Output the [X, Y] coordinate of the center of the cell containing the given text.  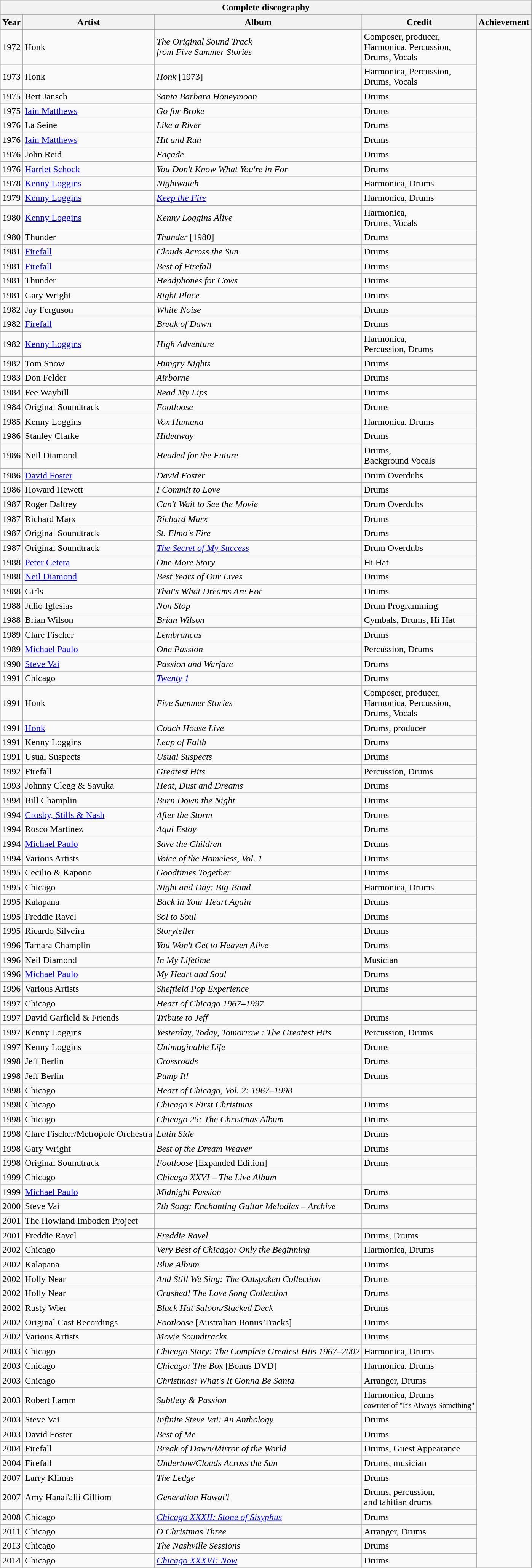
Heat, Dust and Dreams [258, 786]
Chicago 25: The Christmas Album [258, 1119]
Best of Me [258, 1434]
Save the Children [258, 844]
Can't Wait to See the Movie [258, 504]
2008 [11, 1517]
Chicago: The Box [Bonus DVD] [258, 1366]
Ricardo Silveira [89, 931]
Vox Humana [258, 421]
Hideaway [258, 436]
Nightwatch [258, 183]
Julio Iglesias [89, 606]
Hit and Run [258, 140]
Footloose [Expanded Edition] [258, 1163]
Read My Lips [258, 392]
Burn Down the Night [258, 800]
Black Hat Saloon/Stacked Deck [258, 1308]
Crossroads [258, 1061]
Chicago XXXVI: Now [258, 1560]
Johnny Clegg & Savuka [89, 786]
One More Story [258, 562]
Hi Hat [419, 562]
Rosco Martinez [89, 829]
Drum Programming [419, 606]
Crosby, Stills & Nash [89, 815]
Tamara Champlin [89, 945]
David Garfield & Friends [89, 1018]
Year [11, 22]
Sheffield Pop Experience [258, 989]
Howard Hewett [89, 490]
1978 [11, 183]
The Ledge [258, 1478]
One Passion [258, 649]
Midnight Passion [258, 1192]
Harmonica, Drumscowriter of "It's Always Something" [419, 1400]
My Heart and Soul [258, 974]
O Christmas Three [258, 1531]
Generation Hawai'i [258, 1497]
Heart of Chicago 1967–1997 [258, 1003]
Non Stop [258, 606]
Headed for the Future [258, 456]
Original Cast Recordings [89, 1322]
Don Felder [89, 378]
Harmonica,Drums, Vocals [419, 217]
Clare Fischer/Metropole Orchestra [89, 1134]
Keep the Fire [258, 198]
Façade [258, 154]
Drums, Drums [419, 1235]
After the Storm [258, 815]
Goodtimes Together [258, 873]
Latin Side [258, 1134]
Hungry Nights [258, 363]
Break of Dawn [258, 324]
Peter Cetera [89, 562]
Unimaginable Life [258, 1047]
White Noise [258, 310]
Crushed! The Love Song Collection [258, 1293]
Drums, producer [419, 728]
Bill Champlin [89, 800]
Sol to Soul [258, 916]
Heart of Chicago, Vol. 2: 1967–1998 [258, 1090]
High Adventure [258, 344]
Chicago XXVI – The Live Album [258, 1177]
Movie Soundtracks [258, 1337]
Chicago Story: The Complete Greatest Hits 1967–2002 [258, 1351]
Undertow/Clouds Across the Sun [258, 1463]
Chicago XXXII: Stone of Sisyphus [258, 1517]
Go for Broke [258, 111]
That's What Dreams Are For [258, 591]
Christmas: What's It Gonna Be Santa [258, 1380]
1990 [11, 664]
1979 [11, 198]
The Original Sound Trackfrom Five Summer Stories [258, 47]
Robert Lamm [89, 1400]
Cecilio & Kapono [89, 873]
Artist [89, 22]
Larry Klimas [89, 1478]
Harriet Schock [89, 169]
Back in Your Heart Again [258, 902]
Break of Dawn/Mirror of the World [258, 1449]
Five Summer Stories [258, 703]
Complete discography [266, 8]
You Don't Know What You're in For [258, 169]
Right Place [258, 295]
I Commit to Love [258, 490]
The Secret of My Success [258, 548]
1983 [11, 378]
Drums, musician [419, 1463]
La Seine [89, 125]
Bert Jansch [89, 96]
Fee Waybill [89, 392]
2000 [11, 1206]
Amy Hanai'alii Gilliom [89, 1497]
Album [258, 22]
Airborne [258, 378]
2014 [11, 1560]
Achievement [504, 22]
Best Years of Our Lives [258, 577]
Voice of the Homeless, Vol. 1 [258, 858]
St. Elmo's Fire [258, 533]
Harmonica, Percussion,Drums, Vocals [419, 77]
Footloose [258, 407]
Credit [419, 22]
Lembrancas [258, 635]
Rusty Wier [89, 1308]
Tom Snow [89, 363]
Tribute to Jeff [258, 1018]
Jay Ferguson [89, 310]
Drums, percussion,and tahitian drums [419, 1497]
Kenny Loggins Alive [258, 217]
Best of the Dream Weaver [258, 1148]
Blue Album [258, 1264]
Subtlety & Passion [258, 1400]
Santa Barbara Honeymoon [258, 96]
Aqui Estoy [258, 829]
You Won't Get to Heaven Alive [258, 945]
Like a River [258, 125]
Twenty 1 [258, 678]
Musician [419, 960]
Stanley Clarke [89, 436]
The Nashville Sessions [258, 1546]
Headphones for Cows [258, 281]
Coach House Live [258, 728]
Girls [89, 591]
Drums,Background Vocals [419, 456]
Pump It! [258, 1076]
Greatest Hits [258, 771]
1973 [11, 77]
Storyteller [258, 931]
Passion and Warfare [258, 664]
Infinite Steve Vai: An Anthology [258, 1419]
Very Best of Chicago: Only the Beginning [258, 1250]
Clare Fischer [89, 635]
Honk [1973] [258, 77]
1992 [11, 771]
1993 [11, 786]
Chicago's First Christmas [258, 1105]
2011 [11, 1531]
Clouds Across the Sun [258, 252]
And Still We Sing: The Outspoken Collection [258, 1279]
Drums, Guest Appearance [419, 1449]
The Howland Imboden Project [89, 1221]
Leap of Faith [258, 742]
Footloose [Australian Bonus Tracks] [258, 1322]
Yesterday, Today, Tomorrow : The Greatest Hits [258, 1032]
Roger Daltrey [89, 504]
Harmonica,Percussion, Drums [419, 344]
1985 [11, 421]
John Reid [89, 154]
Thunder [1980] [258, 237]
1972 [11, 47]
Best of Firefall [258, 266]
7th Song: Enchanting Guitar Melodies – Archive [258, 1206]
In My Lifetime [258, 960]
2013 [11, 1546]
Night and Day: Big-Band [258, 887]
Cymbals, Drums, Hi Hat [419, 620]
